Scan for the cell matching the given text and deliver its [x, y] coordinate at center. 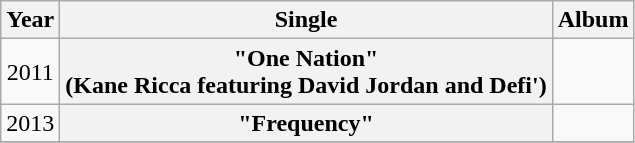
"One Nation"(Kane Ricca featuring David Jordan and Defi') [306, 72]
2011 [30, 72]
Year [30, 20]
Single [306, 20]
Album [593, 20]
2013 [30, 123]
"Frequency" [306, 123]
